Pinpoint the cell where the given text exists, returning its (X, Y) midpoint coordinate. 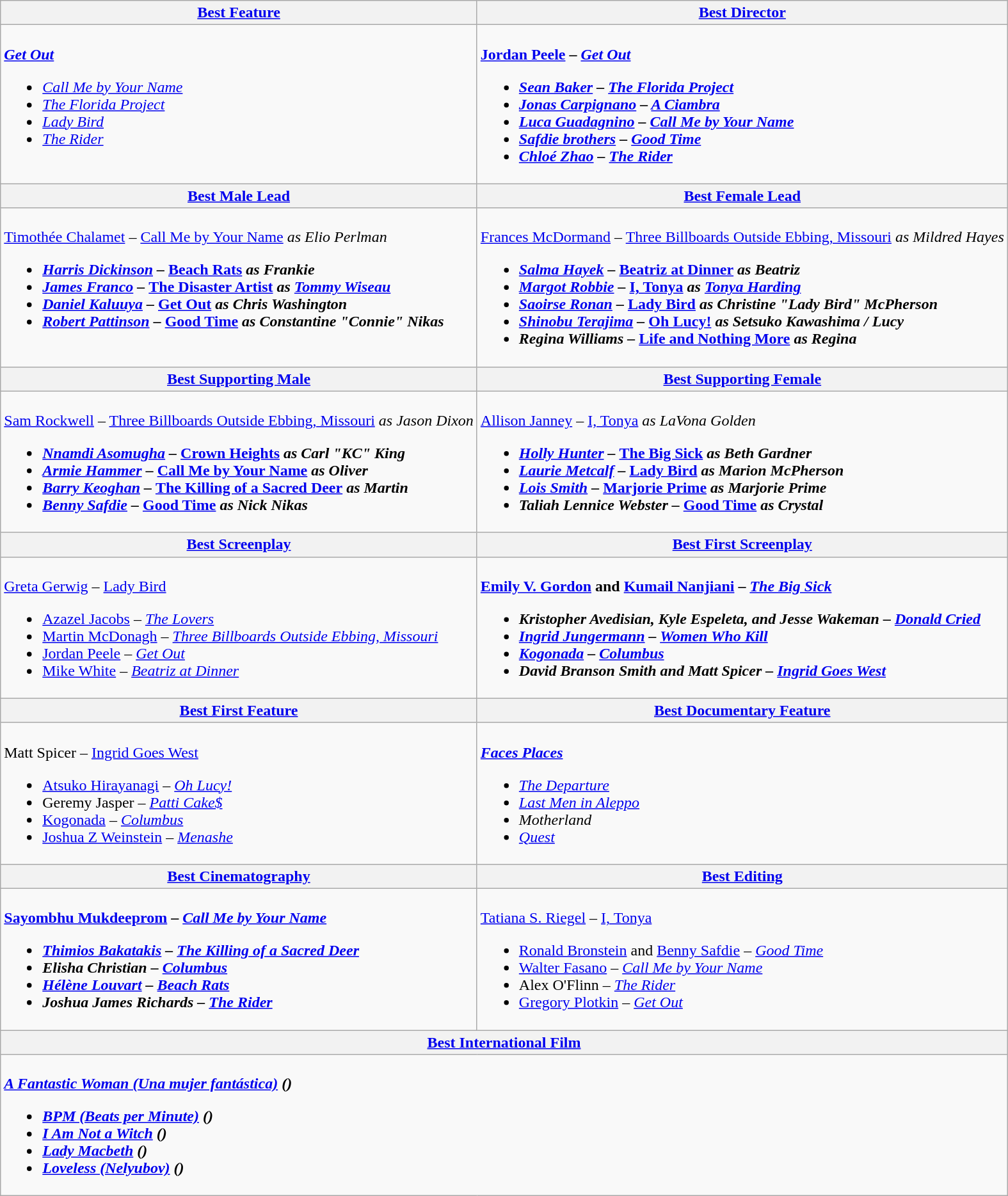
Matt Spicer – Ingrid Goes WestAtsuko Hirayanagi – Oh Lucy!Geremy Jasper – Patti Cake$Kogonada – ColumbusJoshua Z Weinstein – Menashe (239, 793)
Best Supporting Male (239, 379)
A Fantastic Woman (Una mujer fantástica) ()BPM (Beats per Minute) ()I Am Not a Witch ()Lady Macbeth ()Loveless (Nelyubov) () (504, 1125)
Best Female Lead (742, 196)
Faces PlacesThe DepartureLast Men in AleppoMotherlandQuest (742, 793)
Best International Film (504, 1042)
Best Cinematography (239, 876)
Best First Feature (239, 710)
Best Supporting Female (742, 379)
Best Feature (239, 13)
Best Editing (742, 876)
Best Male Lead (239, 196)
Best Documentary Feature (742, 710)
Get OutCall Me by Your NameThe Florida ProjectLady BirdThe Rider (239, 104)
Best Director (742, 13)
Best First Screenplay (742, 545)
Best Screenplay (239, 545)
